Pinpoint the cell where the given text exists, returning its (X, Y) midpoint coordinate. 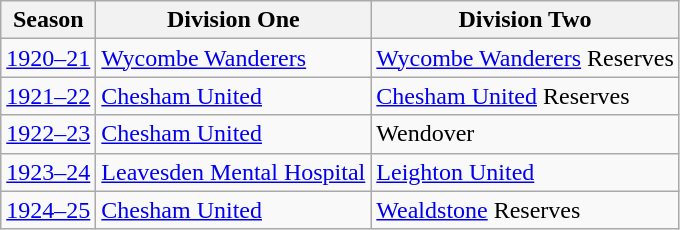
Wycombe Wanderers Reserves (525, 58)
Wycombe Wanderers (234, 58)
Wendover (525, 134)
1920–21 (48, 58)
Leighton United (525, 172)
Division One (234, 20)
Season (48, 20)
1924–25 (48, 210)
Wealdstone Reserves (525, 210)
1921–22 (48, 96)
1922–23 (48, 134)
Chesham United Reserves (525, 96)
Leavesden Mental Hospital (234, 172)
Division Two (525, 20)
1923–24 (48, 172)
